Search for the cell housing the specified text and yield its [x, y] center coordinate. 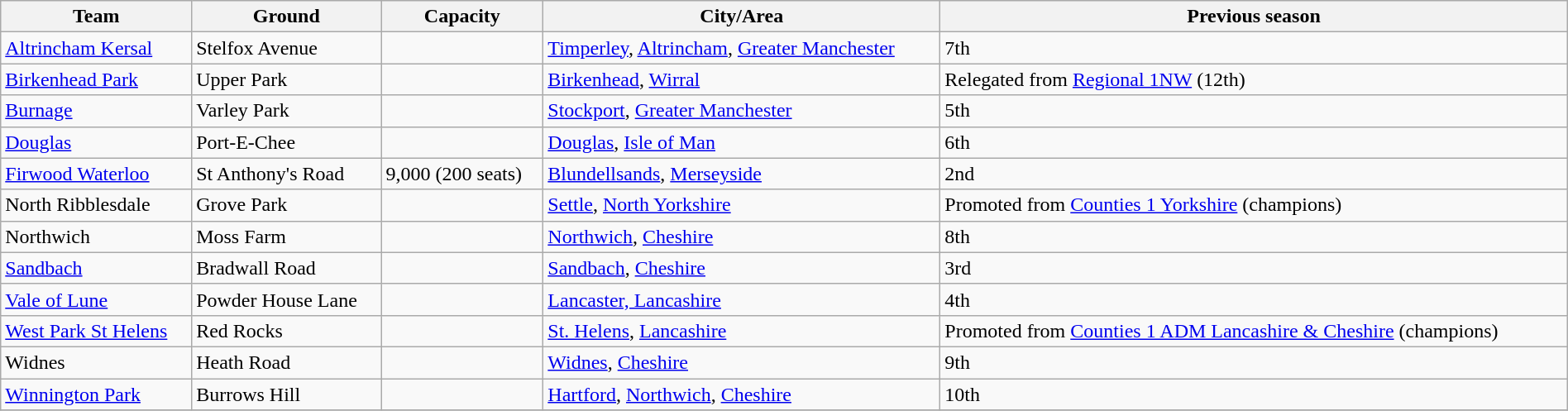
4th [1254, 299]
Sandbach [96, 268]
Stelfox Avenue [286, 48]
8th [1254, 237]
Heath Road [286, 362]
St. Helens, Lancashire [742, 331]
7th [1254, 48]
Birkenhead, Wirral [742, 79]
Hartford, Northwich, Cheshire [742, 394]
West Park St Helens [96, 331]
Powder House Lane [286, 299]
Winnington Park [96, 394]
Capacity [462, 17]
3rd [1254, 268]
Blundellsands, Merseyside [742, 174]
City/Area [742, 17]
Widnes, Cheshire [742, 362]
Lancaster, Lancashire [742, 299]
Settle, North Yorkshire [742, 205]
2nd [1254, 174]
Varley Park [286, 111]
6th [1254, 142]
Team [96, 17]
Moss Farm [286, 237]
Port-E-Chee [286, 142]
Douglas [96, 142]
5th [1254, 111]
Burnage [96, 111]
Promoted from Counties 1 Yorkshire (champions) [1254, 205]
Previous season [1254, 17]
North Ribblesdale [96, 205]
Promoted from Counties 1 ADM Lancashire & Cheshire (champions) [1254, 331]
Vale of Lune [96, 299]
Timperley, Altrincham, Greater Manchester [742, 48]
Widnes [96, 362]
Birkenhead Park [96, 79]
Relegated from Regional 1NW (12th) [1254, 79]
Red Rocks [286, 331]
Upper Park [286, 79]
10th [1254, 394]
Burrows Hill [286, 394]
Northwich [96, 237]
Ground [286, 17]
Grove Park [286, 205]
Douglas, Isle of Man [742, 142]
9th [1254, 362]
9,000 (200 seats) [462, 174]
St Anthony's Road [286, 174]
Firwood Waterloo [96, 174]
Northwich, Cheshire [742, 237]
Stockport, Greater Manchester [742, 111]
Altrincham Kersal [96, 48]
Bradwall Road [286, 268]
Sandbach, Cheshire [742, 268]
